Capture the cell that displays the provided text and extract its (x, y) central coordinate. 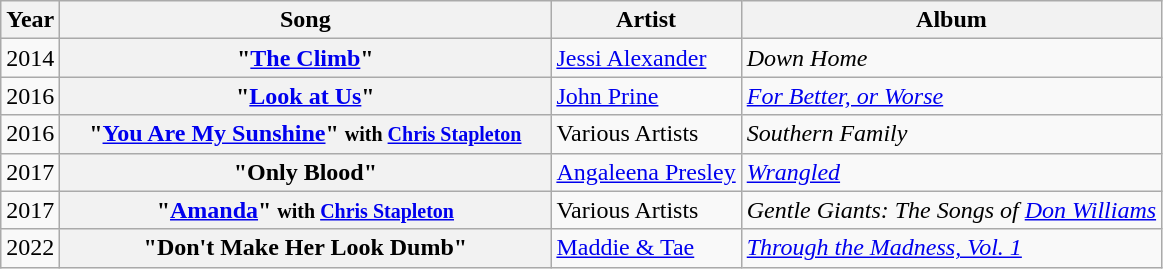
Jessi Alexander (646, 58)
Gentle Giants: The Songs of Don Williams (951, 210)
"Don't Make Her Look Dumb" (306, 248)
"You Are My Sunshine" with Chris Stapleton (306, 134)
Maddie & Tae (646, 248)
Year (30, 20)
Angaleena Presley (646, 172)
Album (951, 20)
2014 (30, 58)
Song (306, 20)
Southern Family (951, 134)
"Look at Us" (306, 96)
"The Climb" (306, 58)
"Only Blood" (306, 172)
John Prine (646, 96)
Wrangled (951, 172)
"Amanda" with Chris Stapleton (306, 210)
Down Home (951, 58)
Artist (646, 20)
Through the Madness, Vol. 1 (951, 248)
2022 (30, 248)
For Better, or Worse (951, 96)
